Scan for the cell matching the given text and deliver its (X, Y) coordinate at center. 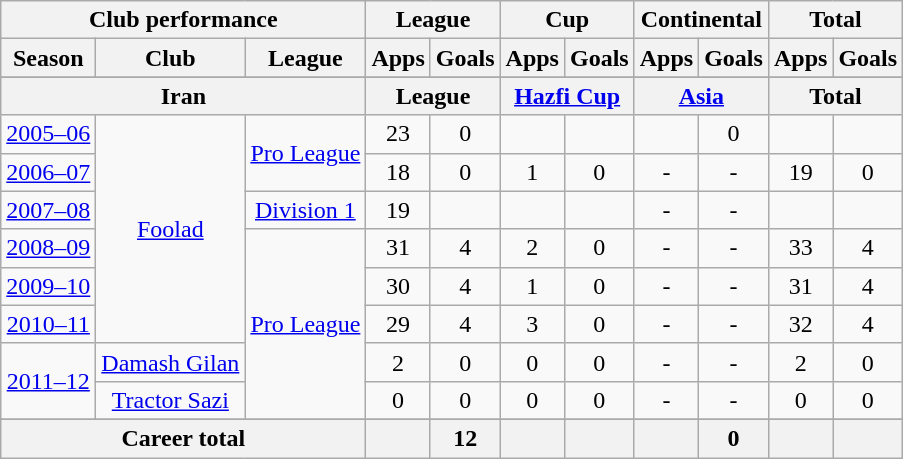
2005–06 (48, 134)
2008–09 (48, 248)
Club performance (184, 20)
2010–11 (48, 324)
29 (398, 324)
Foolad (170, 229)
3 (532, 324)
12 (465, 438)
23 (398, 134)
Club (170, 58)
Division 1 (306, 210)
33 (800, 248)
Damash Gilan (170, 362)
32 (800, 324)
Asia (701, 96)
Hazfi Cup (567, 96)
Continental (701, 20)
Iran (184, 96)
30 (398, 286)
Season (48, 58)
2007–08 (48, 210)
2011–12 (48, 381)
2006–07 (48, 172)
Tractor Sazi (170, 400)
Career total (184, 438)
18 (398, 172)
Cup (567, 20)
2009–10 (48, 286)
